Pinpoint the cell where the given text exists, returning its [x, y] midpoint coordinate. 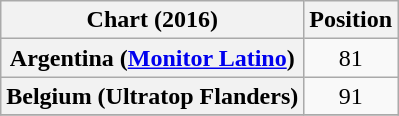
91 [351, 96]
Argentina (Monitor Latino) [152, 58]
Position [351, 20]
81 [351, 58]
Chart (2016) [152, 20]
Belgium (Ultratop Flanders) [152, 96]
